Capture the cell that displays the provided text and extract its (x, y) central coordinate. 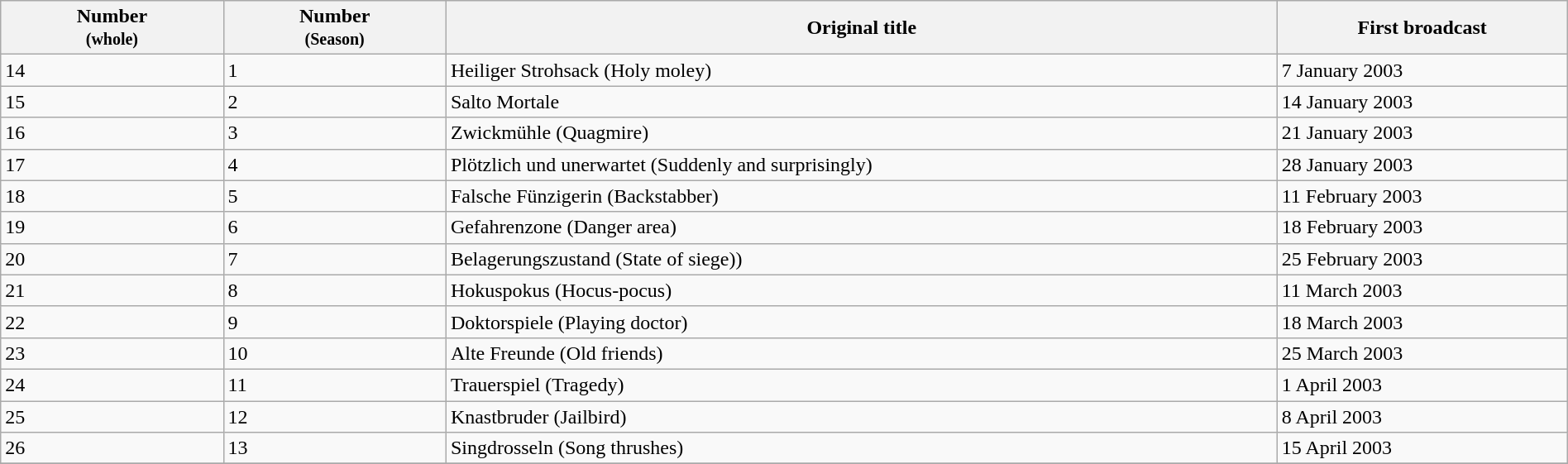
21 January 2003 (1422, 133)
25 February 2003 (1422, 259)
11 March 2003 (1422, 290)
1 April 2003 (1422, 385)
16 (112, 133)
4 (334, 165)
Doktorspiele (Playing doctor) (862, 322)
11 February 2003 (1422, 196)
22 (112, 322)
23 (112, 353)
21 (112, 290)
14 (112, 70)
6 (334, 227)
18 March 2003 (1422, 322)
Heiliger Strohsack (Holy moley) (862, 70)
5 (334, 196)
First broadcast (1422, 28)
Plötzlich und unerwartet (Suddenly and surprisingly) (862, 165)
11 (334, 385)
8 April 2003 (1422, 416)
7 (334, 259)
7 January 2003 (1422, 70)
26 (112, 448)
Number (whole) (112, 28)
24 (112, 385)
14 January 2003 (1422, 102)
Gefahrenzone (Danger area) (862, 227)
Hokuspokus (Hocus-pocus) (862, 290)
25 March 2003 (1422, 353)
20 (112, 259)
25 (112, 416)
8 (334, 290)
10 (334, 353)
17 (112, 165)
Number (Season) (334, 28)
Alte Freunde (Old friends) (862, 353)
Salto Mortale (862, 102)
Trauerspiel (Tragedy) (862, 385)
3 (334, 133)
Singdrosseln (Song thrushes) (862, 448)
12 (334, 416)
15 April 2003 (1422, 448)
Falsche Fünzigerin (Backstabber) (862, 196)
15 (112, 102)
18 (112, 196)
Original title (862, 28)
Belagerungszustand (State of siege)) (862, 259)
19 (112, 227)
13 (334, 448)
Zwickmühle (Quagmire) (862, 133)
18 February 2003 (1422, 227)
2 (334, 102)
28 January 2003 (1422, 165)
1 (334, 70)
Knastbruder (Jailbird) (862, 416)
9 (334, 322)
